Determine the [x, y] coordinate at the center of the cell enclosing the given text.  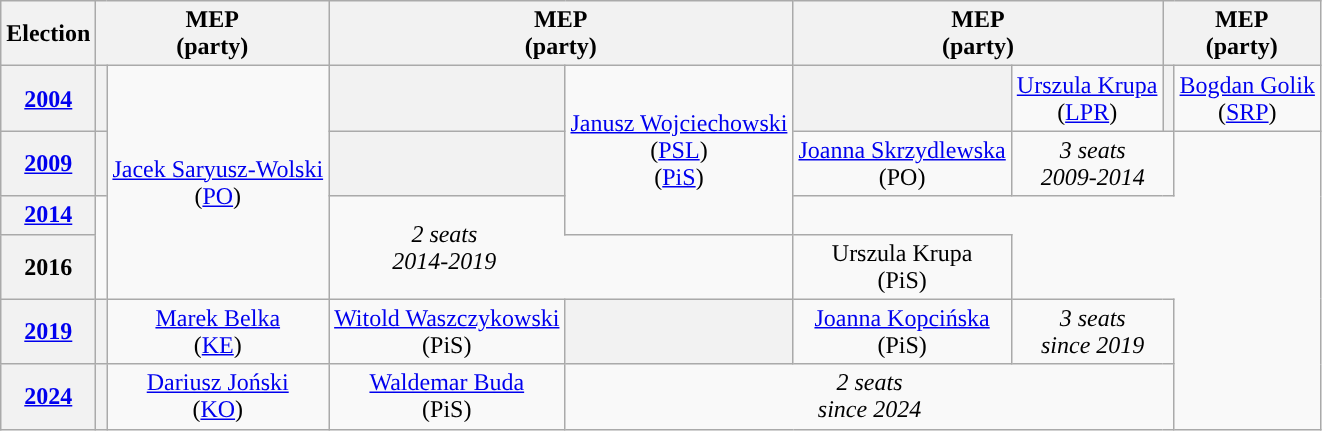
Jacek Saryusz-Wolski(PO) [218, 182]
Janusz Wojciechowski(PSL)(PiS) [679, 150]
2014 [48, 215]
3 seatssince 2019 [1092, 332]
Joanna Skrzydlewska(PO) [902, 164]
Bogdan Golik(SRP) [1247, 98]
Election [48, 34]
2016 [48, 266]
2009 [48, 164]
2019 [48, 332]
Waldemar Buda(PiS) [447, 396]
3 seats2009-2014 [1092, 164]
2 seatssince 2024 [870, 396]
Marek Belka(KE) [218, 332]
2024 [48, 396]
Urszula Krupa(LPR) [1087, 98]
Dariusz Joński(KO) [218, 396]
2 seats2014-2019 [444, 248]
Urszula Krupa(PiS) [902, 266]
Joanna Kopcińska(PiS) [902, 332]
2004 [48, 98]
Witold Waszczykowski(PiS) [447, 332]
